Capture the cell that displays the provided text and extract its (x, y) central coordinate. 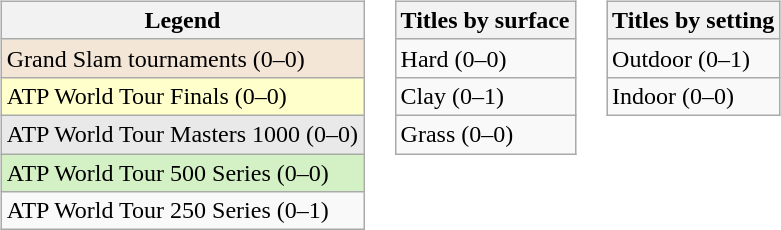
Grass (0–0) (485, 134)
Titles by surface (485, 20)
ATP World Tour Masters 1000 (0–0) (182, 134)
Legend (182, 20)
ATP World Tour 250 Series (0–1) (182, 211)
ATP World Tour Finals (0–0) (182, 96)
ATP World Tour 500 Series (0–0) (182, 173)
Clay (0–1) (485, 96)
Hard (0–0) (485, 58)
Titles by setting (694, 20)
Grand Slam tournaments (0–0) (182, 58)
Indoor (0–0) (694, 96)
Outdoor (0–1) (694, 58)
